Return the (x, y) coordinate for the center point of the cell that contains the specified text.  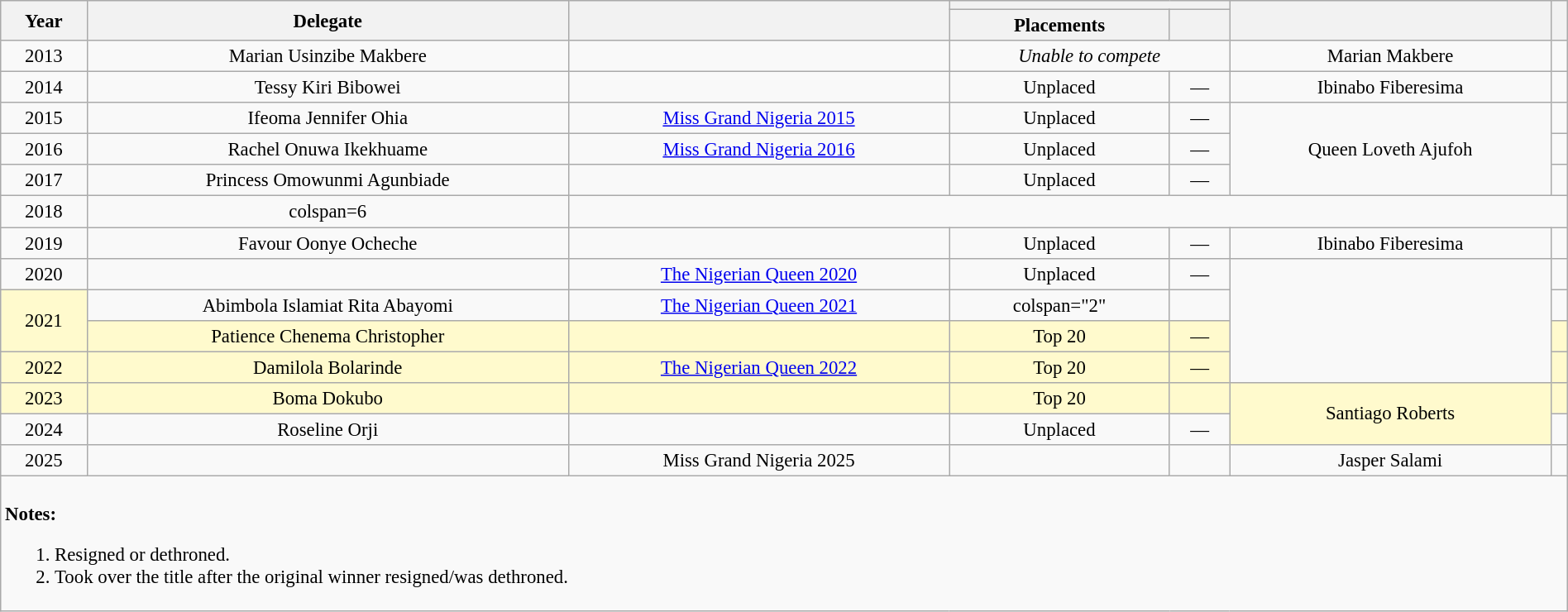
Miss Grand Nigeria 2025 (758, 461)
Princess Omowunmi Agunbiade (327, 181)
2020 (44, 274)
Year (44, 21)
Miss Grand Nigeria 2016 (758, 150)
Queen Loveth Ajufoh (1391, 149)
2024 (44, 429)
Notes: Resigned or dethroned. Took over the title after the original winner resigned/was dethroned. (784, 543)
2019 (44, 243)
Tessy Kiri Bibowei (327, 88)
Delegate (327, 21)
2022 (44, 367)
Roseline Orji (327, 429)
2025 (44, 461)
Ifeoma Jennifer Ohia (327, 118)
2015 (44, 118)
Favour Oonye Ocheche (327, 243)
Unable to compete (1090, 56)
2017 (44, 181)
Boma Dokubo (327, 399)
The Nigerian Queen 2021 (758, 305)
The Nigerian Queen 2022 (758, 367)
Jasper Salami (1391, 461)
2021 (44, 321)
colspan="2" (1060, 305)
2014 (44, 88)
2023 (44, 399)
Placements (1060, 26)
Santiago Roberts (1391, 414)
Marian Usinzibe Makbere (327, 56)
Damilola Bolarinde (327, 367)
Marian Makbere (1391, 56)
Abimbola Islamiat Rita Abayomi (327, 305)
Miss Grand Nigeria 2015 (758, 118)
The Nigerian Queen 2020 (758, 274)
2018 (44, 212)
2013 (44, 56)
2016 (44, 150)
Rachel Onuwa Ikekhuame (327, 150)
Patience Chenema Christopher (327, 336)
colspan=6 (327, 212)
